Extract the [X, Y] coordinate from the center of the cell holding the provided text.  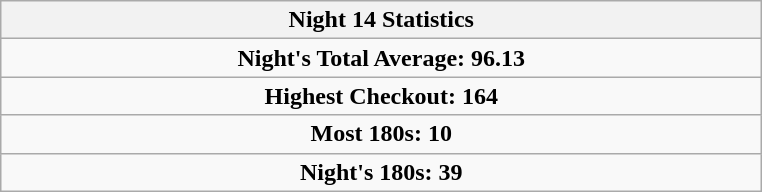
Night's Total Average: 96.13 [382, 58]
Night's 180s: 39 [382, 172]
Most 180s: 10 [382, 134]
Night 14 Statistics [382, 20]
Highest Checkout: 164 [382, 96]
